Identify which cell holds the provided text, then report its [X, Y] central coordinate. 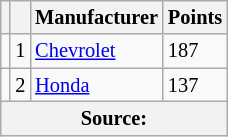
2 [20, 85]
Honda [96, 85]
Manufacturer [96, 17]
Source: [114, 118]
Chevrolet [96, 51]
187 [195, 51]
137 [195, 85]
Points [195, 17]
1 [20, 51]
